Extract the [X, Y] coordinate from the center of the cell holding the provided text.  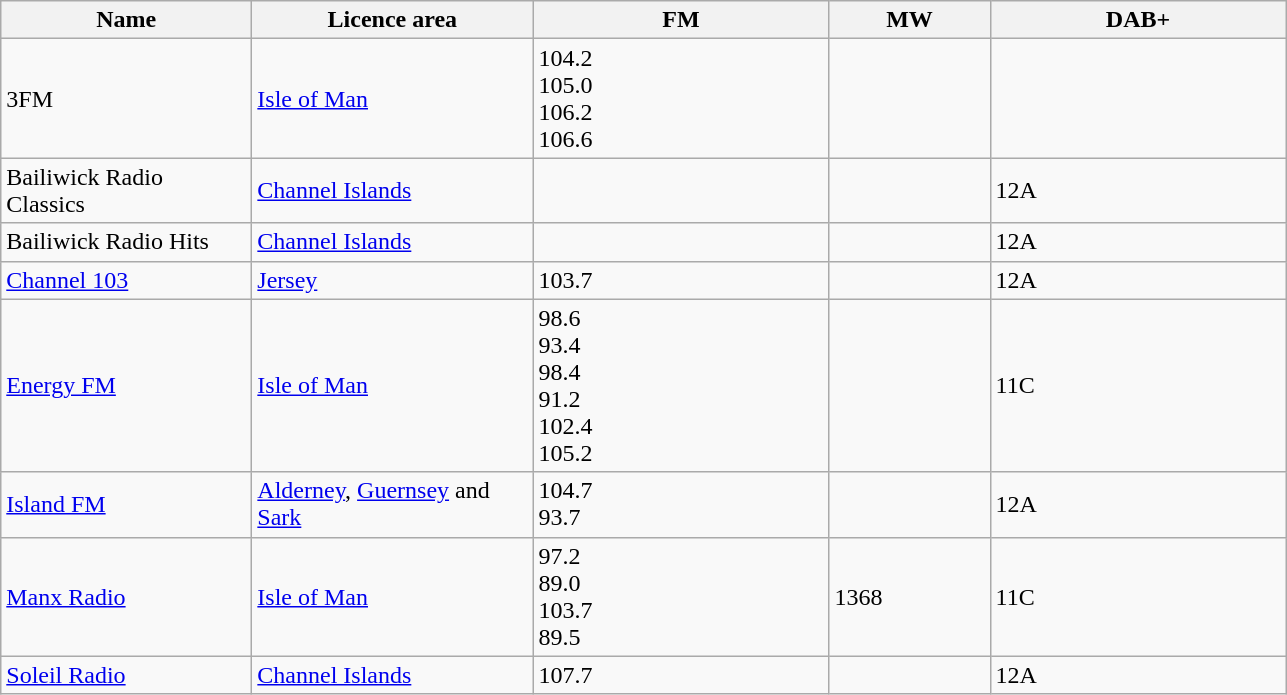
Channel 103 [126, 280]
Name [126, 20]
FM [681, 20]
98.693.4 98.4 91.2 102.4 105.2 [681, 386]
Alderney, Guernsey and Sark [392, 504]
Island FM [126, 504]
Licence area [392, 20]
97.2 89.0 103.7 89.5 [681, 596]
3FM [126, 98]
Bailiwick Radio Classics [126, 190]
104.7 93.7 [681, 504]
Energy FM [126, 386]
104.2 105.0 106.2 106.6 [681, 98]
1368 [910, 596]
Jersey [392, 280]
DAB+ [1138, 20]
MW [910, 20]
107.7 [681, 675]
Manx Radio [126, 596]
103.7 [681, 280]
Bailiwick Radio Hits [126, 242]
Soleil Radio [126, 675]
